Find where the given text appears and provide that cell's center as [x, y] coordinate. 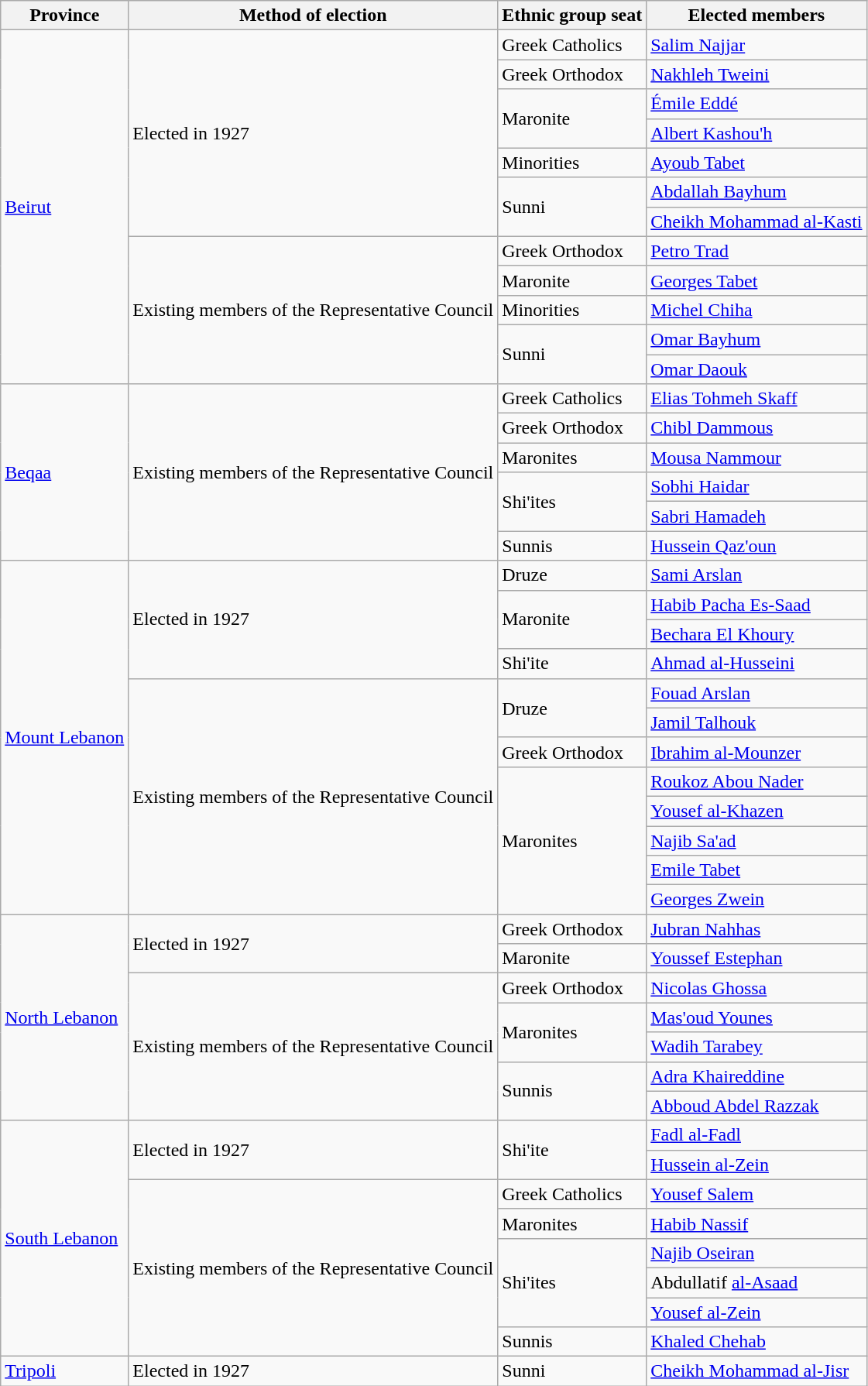
Sami Arslan [756, 575]
Abdallah Bayhum [756, 192]
Omar Daouk [756, 369]
Roukoz Abou Nader [756, 781]
Mas'oud Younes [756, 1017]
Yousef al-Khazen [756, 811]
Fadl al-Fadl [756, 1135]
Beqaa [65, 472]
Petro Trad [756, 251]
Georges Tabet [756, 280]
Fouad Arslan [756, 693]
Adra Khaireddine [756, 1076]
Nicolas Ghossa [756, 988]
South Lebanon [65, 1238]
Cheikh Mohammad al-Kasti [756, 221]
Salim Najjar [756, 45]
Yousef Salem [756, 1194]
Jamil Talhouk [756, 722]
Hussein Qaz'oun [756, 546]
Émile Eddé [756, 104]
Ayoub Tabet [756, 163]
Sabri Hamadeh [756, 516]
Abdullatif al-Asaad [756, 1282]
Emile Tabet [756, 870]
Cheikh Mohammad al-Jisr [756, 1371]
Youssef Estephan [756, 959]
Wadih Tarabey [756, 1047]
Elected members [756, 15]
Najib Oseiran [756, 1253]
Najib Sa'ad [756, 840]
Mount Lebanon [65, 737]
North Lebanon [65, 1017]
Elias Tohmeh Skaff [756, 399]
Abboud Abdel Razzak [756, 1106]
Michel Chiha [756, 310]
Beirut [65, 208]
Mousa Nammour [756, 458]
Habib Nassif [756, 1223]
Hussein al-Zein [756, 1165]
Georges Zwein [756, 900]
Ibrahim al-Mounzer [756, 752]
Bechara El Khoury [756, 634]
Tripoli [65, 1371]
Jubran Nahhas [756, 929]
Habib Pacha Es-Saad [756, 605]
Ahmad al-Husseini [756, 664]
Method of election [313, 15]
Yousef al-Zein [756, 1312]
Chibl Dammous [756, 428]
Ethnic group seat [572, 15]
Albert Kashou'h [756, 133]
Province [65, 15]
Nakhleh Tweini [756, 74]
Sobhi Haidar [756, 487]
Khaled Chehab [756, 1342]
Omar Bayhum [756, 339]
